Return the [X, Y] coordinate for the center point of the cell that contains the specified text.  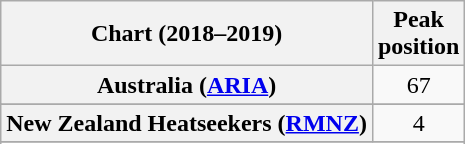
Chart (2018–2019) [187, 34]
Peakposition [418, 34]
Australia (ARIA) [187, 85]
67 [418, 85]
4 [418, 123]
New Zealand Heatseekers (RMNZ) [187, 123]
